Determine the [x, y] coordinate at the center of the cell enclosing the given text.  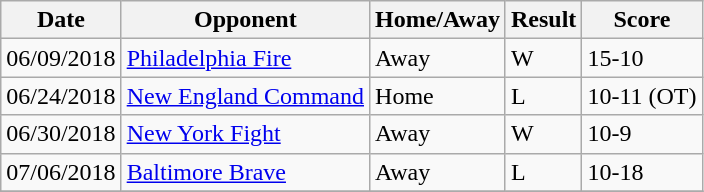
06/30/2018 [61, 134]
10-9 [642, 134]
Philadelphia Fire [245, 58]
10-11 (OT) [642, 96]
06/09/2018 [61, 58]
10-18 [642, 172]
Date [61, 20]
Home [438, 96]
Result [543, 20]
New York Fight [245, 134]
Score [642, 20]
New England Command [245, 96]
Baltimore Brave [245, 172]
06/24/2018 [61, 96]
Opponent [245, 20]
15-10 [642, 58]
Home/Away [438, 20]
07/06/2018 [61, 172]
